Locate the cell with the specified text and output its (X, Y) center coordinate. 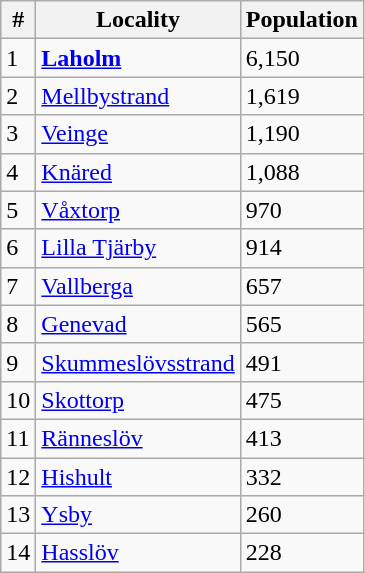
Hasslöv (138, 553)
2 (18, 96)
260 (302, 515)
970 (302, 210)
12 (18, 477)
14 (18, 553)
Laholm (138, 58)
413 (302, 438)
# (18, 20)
Ränneslöv (138, 438)
Locality (138, 20)
3 (18, 134)
Veinge (138, 134)
914 (302, 248)
9 (18, 362)
7 (18, 286)
Våxtorp (138, 210)
Vallberga (138, 286)
Hishult (138, 477)
1 (18, 58)
475 (302, 400)
1,088 (302, 172)
Ysby (138, 515)
332 (302, 477)
657 (302, 286)
Population (302, 20)
Skottorp (138, 400)
10 (18, 400)
8 (18, 324)
13 (18, 515)
565 (302, 324)
1,190 (302, 134)
Knäred (138, 172)
Genevad (138, 324)
11 (18, 438)
Lilla Tjärby (138, 248)
5 (18, 210)
6,150 (302, 58)
228 (302, 553)
6 (18, 248)
Mellbystrand (138, 96)
491 (302, 362)
1,619 (302, 96)
4 (18, 172)
Skummeslövsstrand (138, 362)
